Find where the given text appears and provide that cell's center as [X, Y] coordinate. 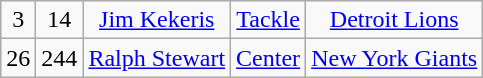
Jim Kekeris [157, 20]
3 [18, 20]
244 [60, 58]
Detroit Lions [394, 20]
Center [268, 58]
26 [18, 58]
Ralph Stewart [157, 58]
Tackle [268, 20]
New York Giants [394, 58]
14 [60, 20]
